Return (X, Y) of the center of cell containing provided text 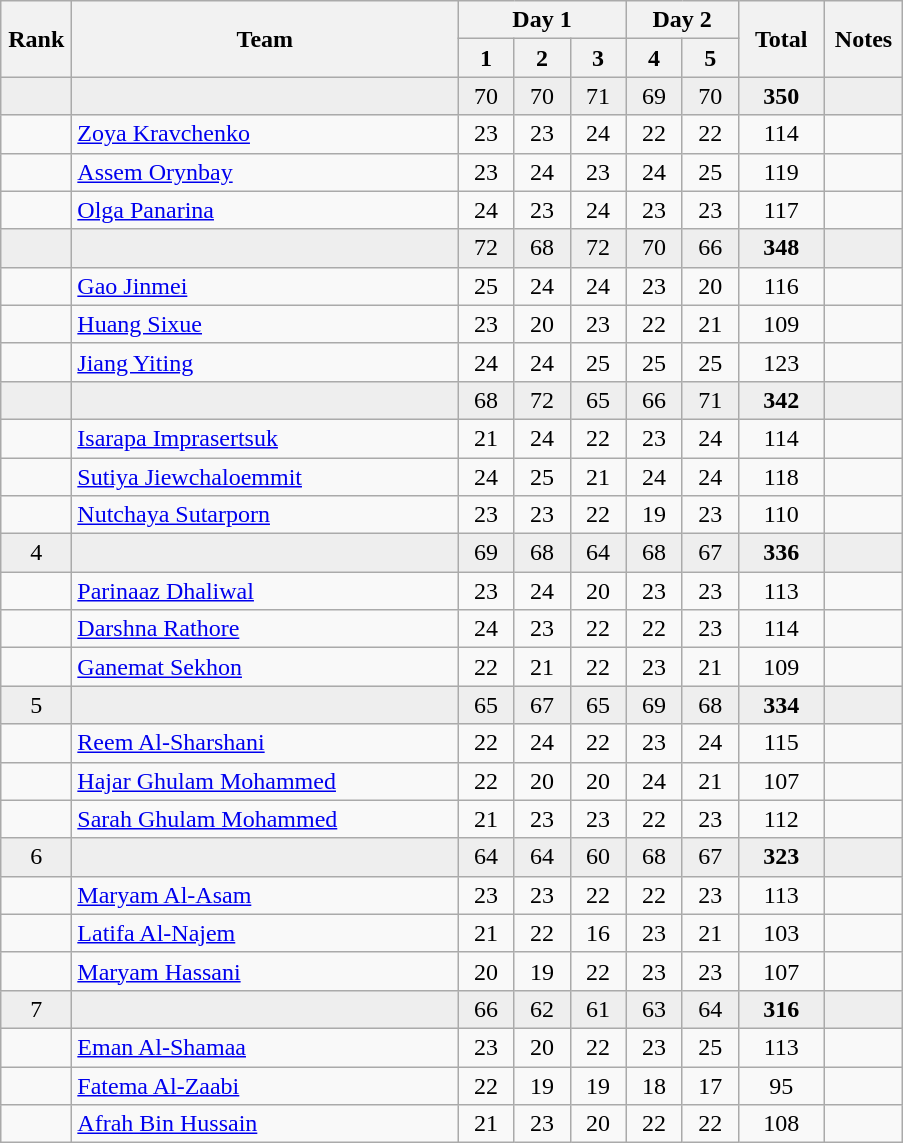
Latifa Al-Najem (265, 933)
116 (781, 286)
342 (781, 400)
61 (598, 1009)
112 (781, 819)
115 (781, 743)
Hajar Ghulam Mohammed (265, 781)
336 (781, 553)
62 (542, 1009)
60 (598, 857)
Ganemat Sekhon (265, 667)
Isarapa Imprasertsuk (265, 438)
Day 2 (682, 20)
3 (598, 58)
Total (781, 39)
Assem Orynbay (265, 172)
2 (542, 58)
95 (781, 1085)
Sutiya Jiewchaloemmit (265, 477)
Day 1 (542, 20)
Afrah Bin Hussain (265, 1124)
Gao Jinmei (265, 286)
Parinaaz Dhaliwal (265, 591)
Sarah Ghulam Mohammed (265, 819)
Zoya Kravchenko (265, 134)
348 (781, 248)
118 (781, 477)
Eman Al-Shamaa (265, 1047)
Fatema Al-Zaabi (265, 1085)
108 (781, 1124)
1 (486, 58)
Darshna Rathore (265, 629)
323 (781, 857)
Maryam Hassani (265, 971)
Team (265, 39)
350 (781, 96)
316 (781, 1009)
Olga Panarina (265, 210)
Huang Sixue (265, 324)
17 (710, 1085)
110 (781, 515)
103 (781, 933)
7 (36, 1009)
Reem Al-Sharshani (265, 743)
123 (781, 362)
Rank (36, 39)
6 (36, 857)
16 (598, 933)
119 (781, 172)
117 (781, 210)
334 (781, 705)
18 (654, 1085)
Maryam Al-Asam (265, 895)
Notes (864, 39)
63 (654, 1009)
Jiang Yiting (265, 362)
Nutchaya Sutarporn (265, 515)
